Capture the cell that displays the provided text and extract its (X, Y) central coordinate. 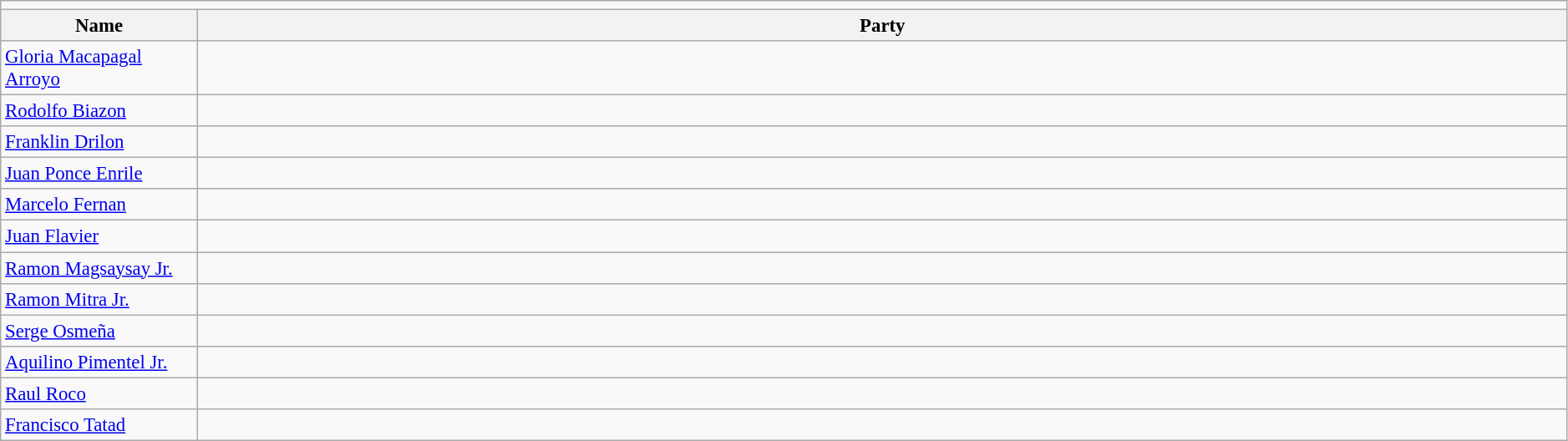
Rodolfo Biazon (99, 111)
Ramon Magsaysay Jr. (99, 268)
Party (882, 26)
Marcelo Fernan (99, 205)
Aquilino Pimentel Jr. (99, 362)
Francisco Tatad (99, 425)
Raul Roco (99, 393)
Name (99, 26)
Juan Flavier (99, 236)
Juan Ponce Enrile (99, 174)
Ramon Mitra Jr. (99, 299)
Franklin Drilon (99, 142)
Gloria Macapagal Arroyo (99, 68)
Serge Osmeña (99, 331)
